Scan for the cell matching the given text and deliver its (X, Y) coordinate at center. 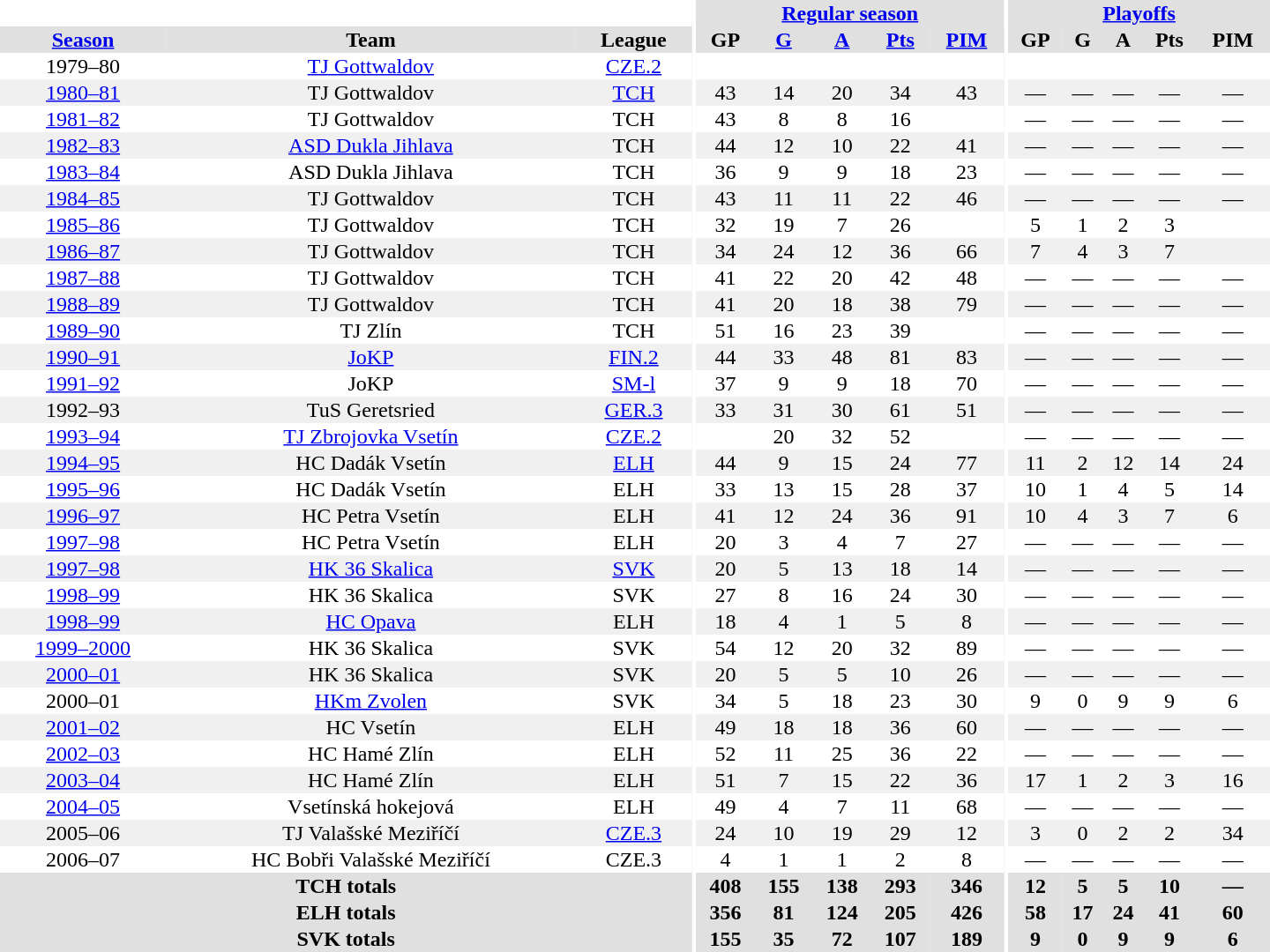
426 (967, 912)
356 (725, 912)
TJ Valašské Meziříčí (370, 833)
HC Vsetín (370, 727)
2004–05 (83, 807)
League (634, 40)
1999–2000 (83, 648)
70 (967, 383)
1986–87 (83, 251)
124 (842, 912)
1988–89 (83, 304)
1991–92 (83, 383)
77 (967, 463)
TCH totals (346, 886)
2002–03 (83, 754)
1987–88 (83, 278)
Regular season (850, 13)
HC Bobři Valašské Meziříčí (370, 859)
2001–02 (83, 727)
Vsetínská hokejová (370, 807)
2006–07 (83, 859)
1982–83 (83, 145)
1994–95 (83, 463)
TuS Geretsried (370, 410)
HC Opava (370, 621)
89 (967, 648)
91 (967, 516)
25 (842, 754)
346 (967, 886)
ELH totals (346, 912)
2005–06 (83, 833)
1992–93 (83, 410)
SM-l (634, 383)
205 (900, 912)
39 (900, 331)
28 (900, 489)
1981–82 (83, 119)
35 (783, 939)
42 (900, 278)
FIN.2 (634, 357)
Season (83, 40)
Playoffs (1139, 13)
HKm Zvolen (370, 701)
1979–80 (83, 66)
1993–94 (83, 436)
68 (967, 807)
408 (725, 886)
38 (900, 304)
107 (900, 939)
138 (842, 886)
31 (783, 410)
Team (370, 40)
61 (900, 410)
SVK totals (346, 939)
72 (842, 939)
TJ Zbrojovka Vsetín (370, 436)
TJ Zlín (370, 331)
1985–86 (83, 225)
GER.3 (634, 410)
293 (900, 886)
1984–85 (83, 198)
46 (967, 198)
1983–84 (83, 172)
189 (967, 939)
1995–96 (83, 489)
1980–81 (83, 93)
1990–91 (83, 357)
83 (967, 357)
58 (1035, 912)
29 (900, 833)
79 (967, 304)
1989–90 (83, 331)
66 (967, 251)
2003–04 (83, 780)
1996–97 (83, 516)
54 (725, 648)
